Capture the cell that displays the provided text and extract its [x, y] central coordinate. 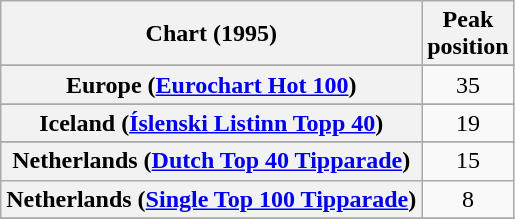
Iceland (Íslenski Listinn Topp 40) [212, 123]
15 [468, 161]
8 [468, 199]
19 [468, 123]
Netherlands (Dutch Top 40 Tipparade) [212, 161]
Chart (1995) [212, 34]
Peakposition [468, 34]
Netherlands (Single Top 100 Tipparade) [212, 199]
35 [468, 85]
Europe (Eurochart Hot 100) [212, 85]
